Find where the given text appears and provide that cell's center as (x, y) coordinate. 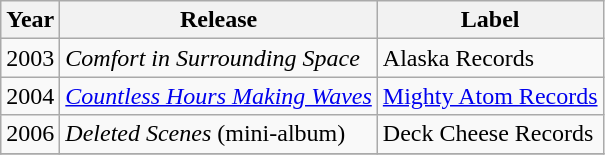
Mighty Atom Records (490, 96)
Countless Hours Making Waves (219, 96)
Label (490, 20)
Deck Cheese Records (490, 134)
Deleted Scenes (mini-album) (219, 134)
2003 (30, 58)
2004 (30, 96)
Alaska Records (490, 58)
Comfort in Surrounding Space (219, 58)
Release (219, 20)
2006 (30, 134)
Year (30, 20)
